Capture the cell that displays the provided text and extract its [X, Y] central coordinate. 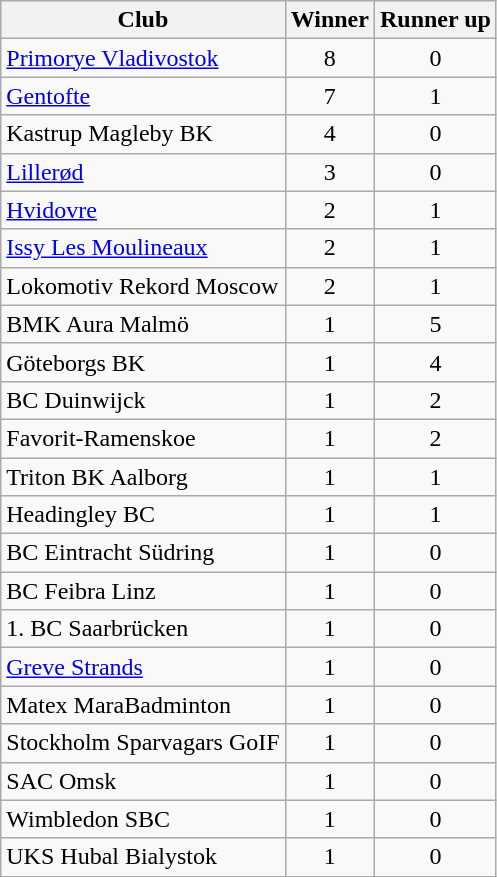
8 [330, 58]
Primorye Vladivostok [143, 58]
Headingley BC [143, 515]
Gentofte [143, 96]
Runner up [435, 20]
3 [330, 172]
Club [143, 20]
Göteborgs BK [143, 362]
Triton BK Aalborg [143, 477]
Wimbledon SBC [143, 819]
UKS Hubal Bialystok [143, 857]
Greve Strands [143, 667]
BC Eintracht Südring [143, 553]
Hvidovre [143, 210]
Winner [330, 20]
Favorit-Ramenskoe [143, 438]
Kastrup Magleby BK [143, 134]
SAC Omsk [143, 781]
Issy Les Moulineaux [143, 248]
Stockholm Sparvagars GoIF [143, 743]
Lokomotiv Rekord Moscow [143, 286]
Matex MaraBadminton [143, 705]
BC Duinwijck [143, 400]
1. BC Saarbrücken [143, 629]
BMK Aura Malmö [143, 324]
BC Feibra Linz [143, 591]
5 [435, 324]
Lillerød [143, 172]
7 [330, 96]
